Return (X, Y) of the center of cell containing provided text 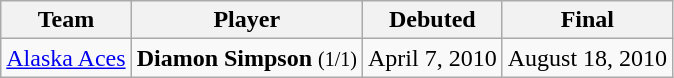
Final (587, 20)
Team (66, 20)
Debuted (432, 20)
Player (246, 20)
Alaska Aces (66, 58)
April 7, 2010 (432, 58)
August 18, 2010 (587, 58)
Diamon Simpson (1/1) (246, 58)
